Determine the [x, y] coordinate at the center of the cell enclosing the given text.  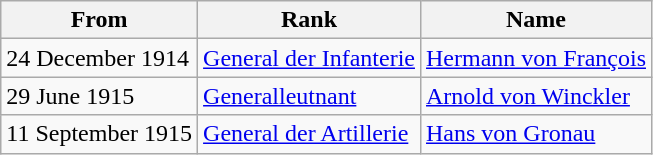
29 June 1915 [100, 96]
Hermann von François [536, 58]
General der Infanterie [310, 58]
From [100, 20]
General der Artillerie [310, 134]
Rank [310, 20]
Name [536, 20]
24 December 1914 [100, 58]
Hans von Gronau [536, 134]
Generalleutnant [310, 96]
Arnold von Winckler [536, 96]
11 September 1915 [100, 134]
